Locate the cell with the specified text and output its [x, y] center coordinate. 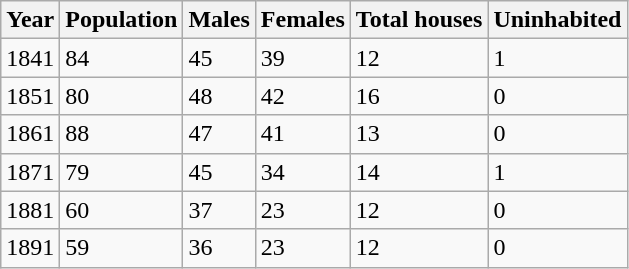
1841 [30, 58]
Males [219, 20]
39 [302, 58]
Uninhabited [558, 20]
79 [122, 172]
60 [122, 210]
59 [122, 248]
36 [219, 248]
Total houses [419, 20]
34 [302, 172]
47 [219, 134]
Females [302, 20]
48 [219, 96]
88 [122, 134]
1881 [30, 210]
13 [419, 134]
41 [302, 134]
Population [122, 20]
1871 [30, 172]
1851 [30, 96]
1861 [30, 134]
37 [219, 210]
84 [122, 58]
1891 [30, 248]
Year [30, 20]
42 [302, 96]
16 [419, 96]
14 [419, 172]
80 [122, 96]
